From the cell containing the given text, extract its center point as (x, y) coordinate. 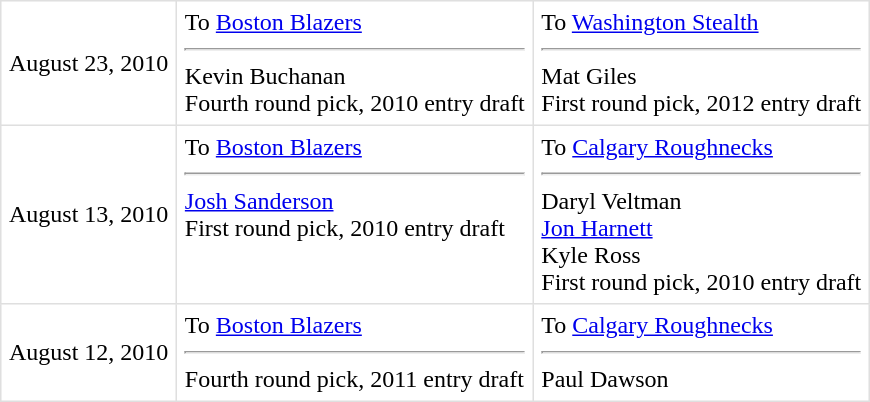
August 12, 2010 (89, 353)
August 23, 2010 (89, 63)
To Boston Blazers Kevin BuchananFourth round pick, 2010 entry draft (355, 63)
To Calgary RoughnecksDaryl VeltmanJon HarnettKyle RossFirst round pick, 2010 entry draft (701, 214)
To Boston Blazers Fourth round pick, 2011 entry draft (355, 353)
To Calgary RoughnecksPaul Dawson (701, 353)
August 13, 2010 (89, 214)
To Washington StealthMat GilesFirst round pick, 2012 entry draft (701, 63)
To Boston Blazers Josh SandersonFirst round pick, 2010 entry draft (355, 214)
